Capture the cell that displays the provided text and extract its [x, y] central coordinate. 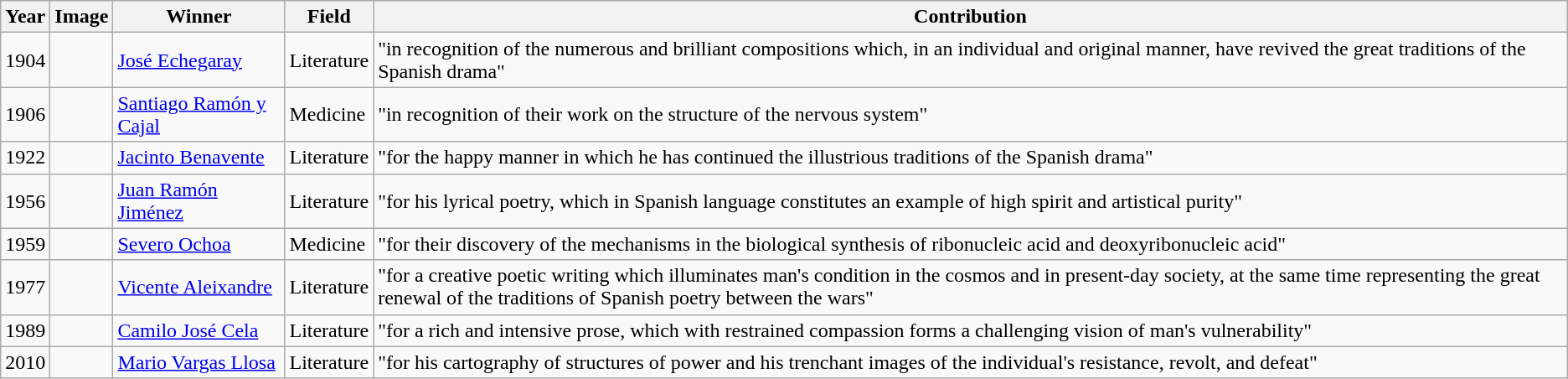
"for his cartography of structures of power and his trenchant images of the individual's resistance, revolt, and defeat" [971, 362]
Mario Vargas Llosa [199, 362]
Vicente Aleixandre [199, 287]
Camilo José Cela [199, 330]
"in recognition of their work on the structure of the nervous system" [971, 114]
1906 [25, 114]
Field [329, 17]
Contribution [971, 17]
"for a rich and intensive prose, which with restrained compassion forms a challenging vision of man's vulnerability" [971, 330]
1904 [25, 60]
1989 [25, 330]
"for his lyrical poetry, which in Spanish language constitutes an example of high spirit and artistical purity" [971, 201]
Juan Ramón Jiménez [199, 201]
1956 [25, 201]
Severo Ochoa [199, 244]
2010 [25, 362]
1922 [25, 158]
1977 [25, 287]
Santiago Ramón y Cajal [199, 114]
Winner [199, 17]
Year [25, 17]
Jacinto Benavente [199, 158]
1959 [25, 244]
"for their discovery of the mechanisms in the biological synthesis of ribonucleic acid and deoxyribonucleic acid" [971, 244]
José Echegaray [199, 60]
"for the happy manner in which he has continued the illustrious traditions of the Spanish drama" [971, 158]
Image [82, 17]
